Determine the (x, y) coordinate at the center of the cell enclosing the given text.  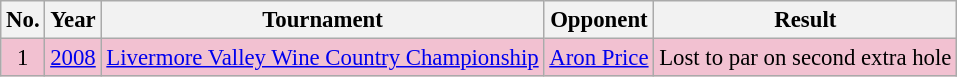
1 (23, 58)
Year (73, 20)
No. (23, 20)
Lost to par on second extra hole (806, 58)
2008 (73, 58)
Opponent (599, 20)
Tournament (322, 20)
Livermore Valley Wine Country Championship (322, 58)
Result (806, 20)
Aron Price (599, 58)
